Return [x, y] of the center of cell containing provided text 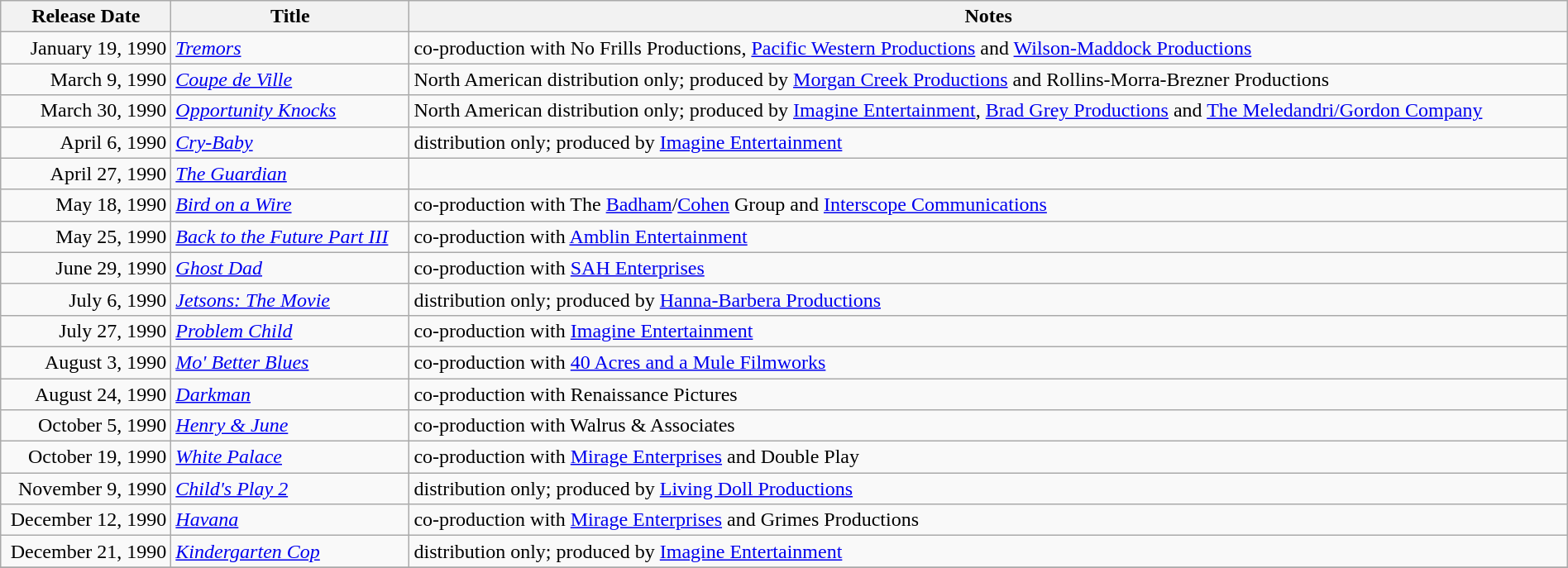
co-production with Renaissance Pictures [988, 394]
Title [290, 17]
Child's Play 2 [290, 489]
Release Date [86, 17]
Back to the Future Part III [290, 236]
Bird on a Wire [290, 205]
July 6, 1990 [86, 299]
Opportunity Knocks [290, 111]
March 30, 1990 [86, 111]
December 12, 1990 [86, 520]
co-production with SAH Enterprises [988, 268]
Coupe de Ville [290, 79]
co-production with The Badham/Cohen Group and Interscope Communications [988, 205]
October 19, 1990 [86, 457]
Henry & June [290, 426]
August 24, 1990 [86, 394]
White Palace [290, 457]
distribution only; produced by Hanna-Barbera Productions [988, 299]
Cry-Baby [290, 142]
May 18, 1990 [86, 205]
Havana [290, 520]
co-production with Mirage Enterprises and Double Play [988, 457]
North American distribution only; produced by Imagine Entertainment, Brad Grey Productions and The Meledandri/Gordon Company [988, 111]
October 5, 1990 [86, 426]
November 9, 1990 [86, 489]
Darkman [290, 394]
The Guardian [290, 174]
August 3, 1990 [86, 362]
co-production with Amblin Entertainment [988, 236]
April 6, 1990 [86, 142]
January 19, 1990 [86, 48]
co-production with Mirage Enterprises and Grimes Productions [988, 520]
Kindergarten Cop [290, 551]
March 9, 1990 [86, 79]
Notes [988, 17]
December 21, 1990 [86, 551]
co-production with Imagine Entertainment [988, 331]
Ghost Dad [290, 268]
distribution only; produced by Living Doll Productions [988, 489]
North American distribution only; produced by Morgan Creek Productions and Rollins-Morra-Brezner Productions [988, 79]
May 25, 1990 [86, 236]
July 27, 1990 [86, 331]
Problem Child [290, 331]
Jetsons: The Movie [290, 299]
June 29, 1990 [86, 268]
Tremors [290, 48]
co-production with No Frills Productions, Pacific Western Productions and Wilson-Maddock Productions [988, 48]
co-production with 40 Acres and a Mule Filmworks [988, 362]
April 27, 1990 [86, 174]
Mo' Better Blues [290, 362]
co-production with Walrus & Associates [988, 426]
